Identify which cell holds the provided text, then report its (X, Y) central coordinate. 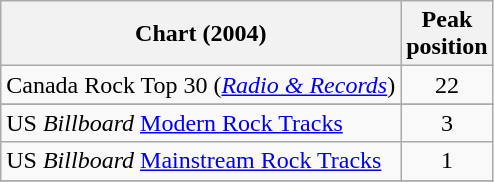
Peakposition (447, 34)
22 (447, 85)
US Billboard Modern Rock Tracks (201, 123)
US Billboard Mainstream Rock Tracks (201, 161)
Canada Rock Top 30 (Radio & Records) (201, 85)
1 (447, 161)
3 (447, 123)
Chart (2004) (201, 34)
